Scan for the cell matching the given text and deliver its [x, y] coordinate at center. 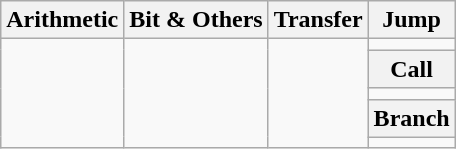
Transfer [318, 20]
Bit & Others [196, 20]
Jump [412, 20]
Call [412, 69]
Arithmetic [62, 20]
Branch [412, 118]
